From the cell containing the given text, extract its center point as (x, y) coordinate. 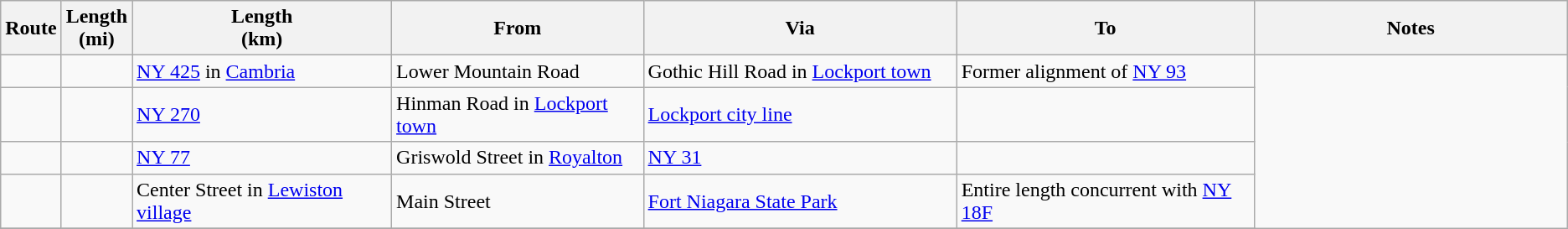
NY 77 (262, 158)
Lower Mountain Road (518, 71)
Former alignment of NY 93 (1106, 71)
Length(km) (262, 29)
Gothic Hill Road in Lockport town (800, 71)
Center Street in Lewiston village (262, 201)
To (1106, 29)
Lockport city line (800, 114)
Entire length concurrent with NY 18F (1106, 201)
Fort Niagara State Park (800, 201)
Route (31, 29)
From (518, 29)
Notes (1411, 29)
Hinman Road in Lockport town (518, 114)
NY 31 (800, 158)
Length(mi) (96, 29)
NY 270 (262, 114)
Via (800, 29)
Main Street (518, 201)
NY 425 in Cambria (262, 71)
Griswold Street in Royalton (518, 158)
